Extract the [x, y] coordinate from the center of the cell holding the provided text.  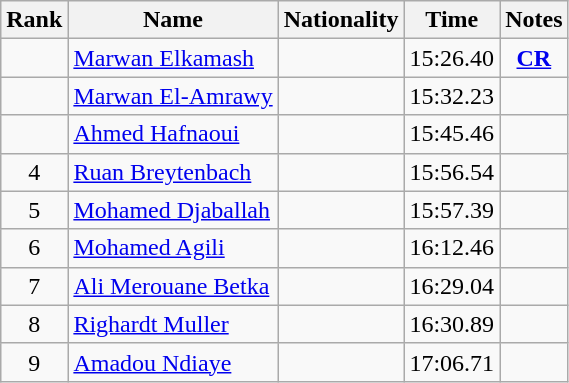
Nationality [341, 20]
15:32.23 [452, 96]
Marwan Elkamash [173, 58]
4 [34, 172]
Notes [534, 20]
CR [534, 58]
9 [34, 362]
Marwan El-Amrawy [173, 96]
Ruan Breytenbach [173, 172]
15:45.46 [452, 134]
Amadou Ndiaye [173, 362]
16:29.04 [452, 286]
Mohamed Agili [173, 248]
16:30.89 [452, 324]
16:12.46 [452, 248]
Time [452, 20]
Righardt Muller [173, 324]
Rank [34, 20]
7 [34, 286]
Ahmed Hafnaoui [173, 134]
Mohamed Djaballah [173, 210]
5 [34, 210]
Name [173, 20]
8 [34, 324]
15:57.39 [452, 210]
Ali Merouane Betka [173, 286]
15:56.54 [452, 172]
17:06.71 [452, 362]
15:26.40 [452, 58]
6 [34, 248]
